Output the (x, y) coordinate of the center of the cell containing the given text.  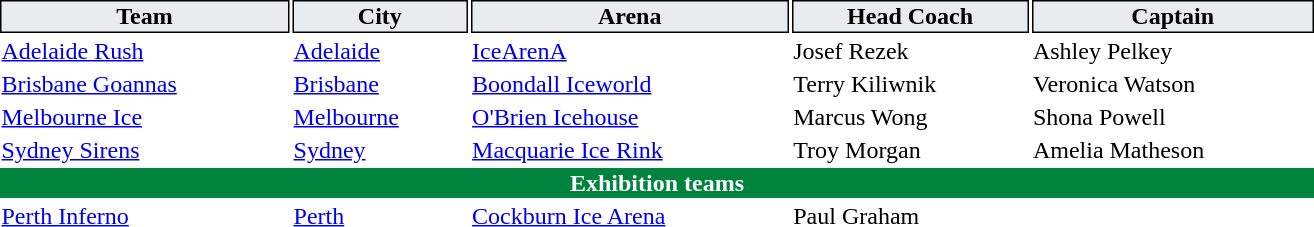
Ashley Pelkey (1172, 51)
Sydney Sirens (144, 150)
O'Brien Icehouse (630, 117)
Captain (1172, 16)
IceArenA (630, 51)
Melbourne Ice (144, 117)
Boondall Iceworld (630, 84)
Terry Kiliwnik (910, 84)
Exhibition teams (657, 183)
Sydney (380, 150)
Marcus Wong (910, 117)
Brisbane Goannas (144, 84)
Shona Powell (1172, 117)
Melbourne (380, 117)
Arena (630, 16)
Team (144, 16)
Adelaide (380, 51)
Macquarie Ice Rink (630, 150)
Head Coach (910, 16)
Adelaide Rush (144, 51)
Josef Rezek (910, 51)
Amelia Matheson (1172, 150)
Veronica Watson (1172, 84)
Troy Morgan (910, 150)
City (380, 16)
Brisbane (380, 84)
